Pinpoint the cell where the given text exists, returning its (X, Y) midpoint coordinate. 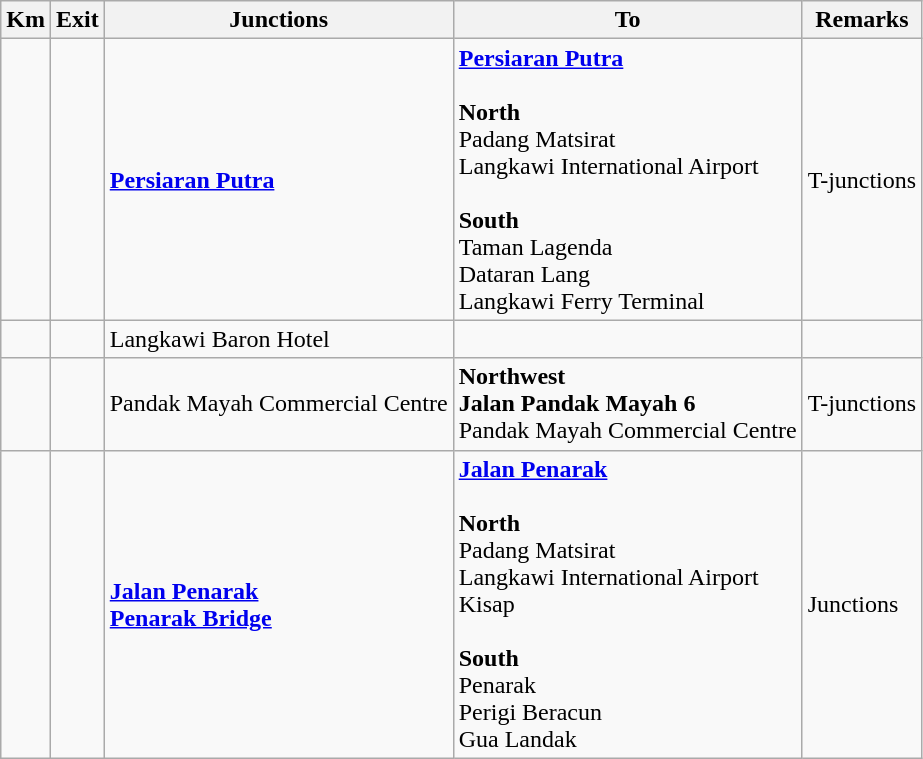
Jalan PenarakPenarak Bridge (278, 604)
Langkawi Baron Hotel (278, 339)
Remarks (862, 20)
Pandak Mayah Commercial Centre (278, 404)
To (628, 20)
Persiaran Putra (278, 180)
Km (26, 20)
Jalan PenarakNorthPadang MatsiratLangkawi International Airport KisapSouthPenarakPerigi BeracunGua Landak (628, 604)
Exit (77, 20)
NorthwestJalan Pandak Mayah 6Pandak Mayah Commercial Centre (628, 404)
Persiaran PutraNorthPadang MatsiratLangkawi International Airport SouthTaman LagendaDataran LangLangkawi Ferry Terminal (628, 180)
